Determine the (X, Y) coordinate at the center of the cell enclosing the given text.  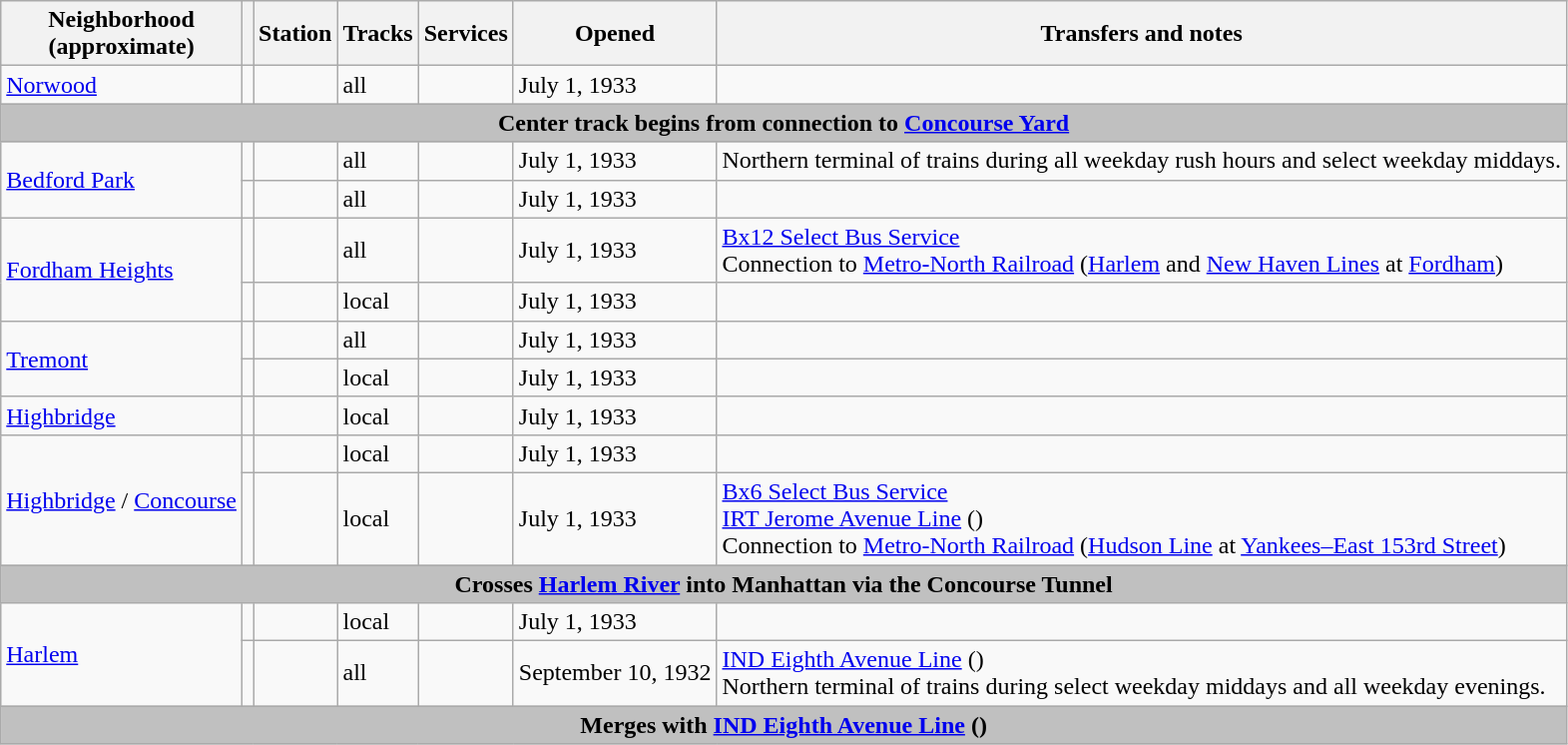
Bedford Park (122, 180)
Opened (615, 34)
Tracks (377, 34)
Harlem (122, 655)
Center track begins from connection to Concourse Yard (784, 123)
Crosses Harlem River into Manhattan via the Concourse Tunnel (784, 584)
Services (465, 34)
Highbridge / Concourse (122, 499)
Bx6 Select Bus ServiceIRT Jerome Avenue Line ()Connection to Metro-North Railroad (Hudson Line at Yankees–East 153rd Street) (1142, 518)
Merges with IND Eighth Avenue Line () (784, 725)
Northern terminal of trains during all weekday rush hours and select weekday middays. (1142, 161)
Norwood (122, 85)
Neighborhood(approximate) (122, 34)
Fordham Heights (122, 270)
Bx12 Select Bus ServiceConnection to Metro-North Railroad (Harlem and New Haven Lines at Fordham) (1142, 250)
Station (295, 34)
September 10, 1932 (615, 673)
Transfers and notes (1142, 34)
IND Eighth Avenue Line ()Northern terminal of trains during select weekday middays and all weekday evenings. (1142, 673)
Highbridge (122, 415)
Tremont (122, 359)
